Return (X, Y) of the center of cell containing provided text 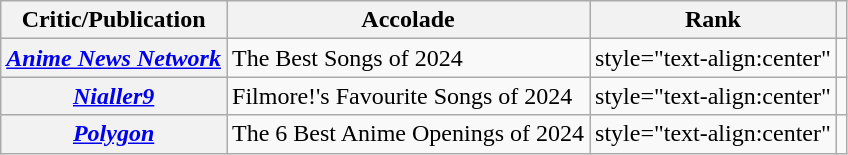
Critic/Publication (114, 20)
Nialler9 (114, 96)
The 6 Best Anime Openings of 2024 (408, 134)
Filmore!'s Favourite Songs of 2024 (408, 96)
Rank (714, 20)
Accolade (408, 20)
Anime News Network (114, 58)
The Best Songs of 2024 (408, 58)
Polygon (114, 134)
